For the text-containing cell, return its midpoint in [x, y] coordinate format. 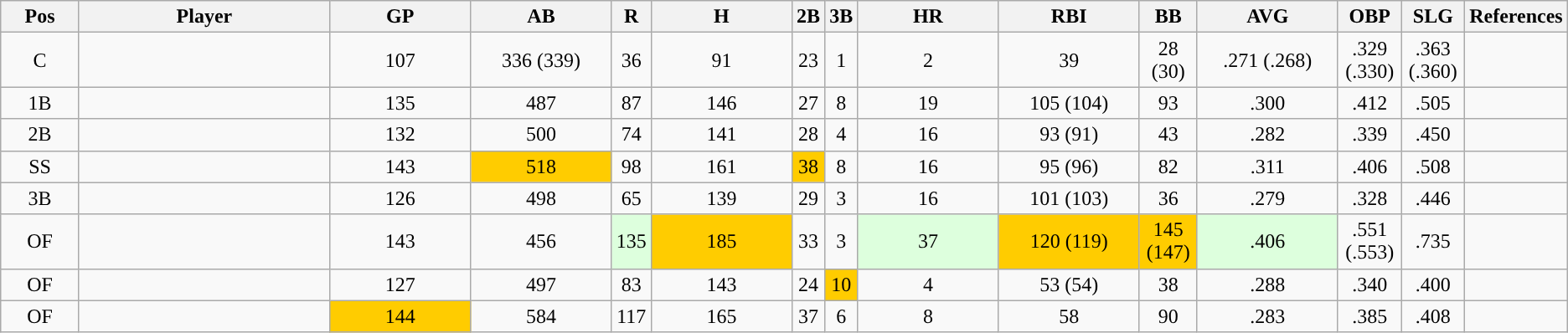
132 [400, 135]
101 (103) [1069, 198]
584 [541, 316]
145 (147) [1168, 241]
87 [632, 103]
141 [721, 135]
58 [1069, 316]
C [40, 60]
.508 [1433, 166]
497 [541, 284]
126 [400, 198]
500 [541, 135]
.311 [1267, 166]
90 [1168, 316]
98 [632, 166]
83 [632, 284]
487 [541, 103]
.505 [1433, 103]
185 [721, 241]
.271 (.268) [1267, 60]
117 [632, 316]
2 [928, 60]
Player [204, 17]
.340 [1369, 284]
6 [841, 316]
91 [721, 60]
498 [541, 198]
.446 [1433, 198]
93 [1168, 103]
H [721, 17]
28 (30) [1168, 60]
127 [400, 284]
.283 [1267, 316]
65 [632, 198]
43 [1168, 135]
.450 [1433, 135]
39 [1069, 60]
RBI [1069, 17]
.400 [1433, 284]
336 (339) [541, 60]
24 [809, 284]
93 (91) [1069, 135]
19 [928, 103]
SS [40, 166]
161 [721, 166]
33 [809, 241]
165 [721, 316]
82 [1168, 166]
.385 [1369, 316]
References [1516, 17]
.328 [1369, 198]
HR [928, 17]
.339 [1369, 135]
AB [541, 17]
Pos [40, 17]
.408 [1433, 316]
BB [1168, 17]
139 [721, 198]
74 [632, 135]
OBP [1369, 17]
23 [809, 60]
.735 [1433, 241]
27 [809, 103]
10 [841, 284]
.363 (.360) [1433, 60]
.288 [1267, 284]
107 [400, 60]
SLG [1433, 17]
53 (54) [1069, 284]
28 [809, 135]
456 [541, 241]
GP [400, 17]
R [632, 17]
.551 (.553) [1369, 241]
95 (96) [1069, 166]
.282 [1267, 135]
29 [809, 198]
144 [400, 316]
1B [40, 103]
.412 [1369, 103]
AVG [1267, 17]
1 [841, 60]
120 (119) [1069, 241]
.329 (.330) [1369, 60]
518 [541, 166]
105 (104) [1069, 103]
146 [721, 103]
.279 [1267, 198]
.300 [1267, 103]
